Determine the (x, y) coordinate at the center of the cell enclosing the given text.  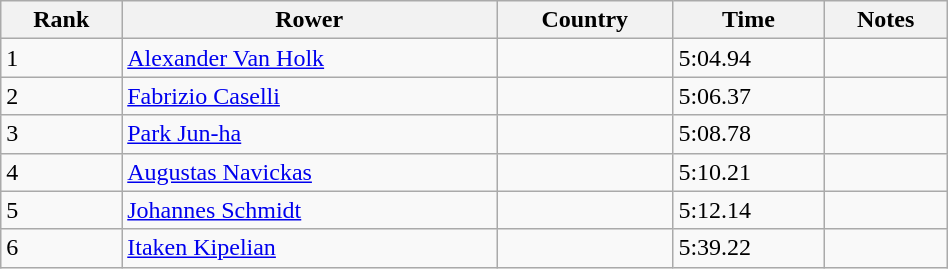
4 (62, 172)
3 (62, 134)
5:04.94 (748, 58)
2 (62, 96)
Johannes Schmidt (310, 210)
Fabrizio Caselli (310, 96)
Rank (62, 20)
6 (62, 248)
Park Jun-ha (310, 134)
5:08.78 (748, 134)
Time (748, 20)
Country (585, 20)
Augustas Navickas (310, 172)
Alexander Van Holk (310, 58)
Itaken Kipelian (310, 248)
5 (62, 210)
Rower (310, 20)
5:06.37 (748, 96)
1 (62, 58)
5:39.22 (748, 248)
5:10.21 (748, 172)
5:12.14 (748, 210)
Notes (886, 20)
